Search for the cell housing the specified text and yield its (X, Y) center coordinate. 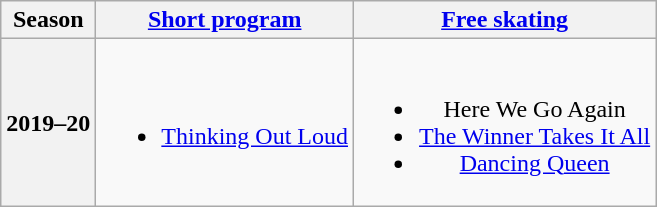
Free skating (505, 20)
2019–20 (48, 122)
Season (48, 20)
Thinking Out Loud (225, 122)
Short program (225, 20)
Here We Go Again The Winner Takes It All Dancing Queen (505, 122)
